Find where the given text appears and provide that cell's center as (x, y) coordinate. 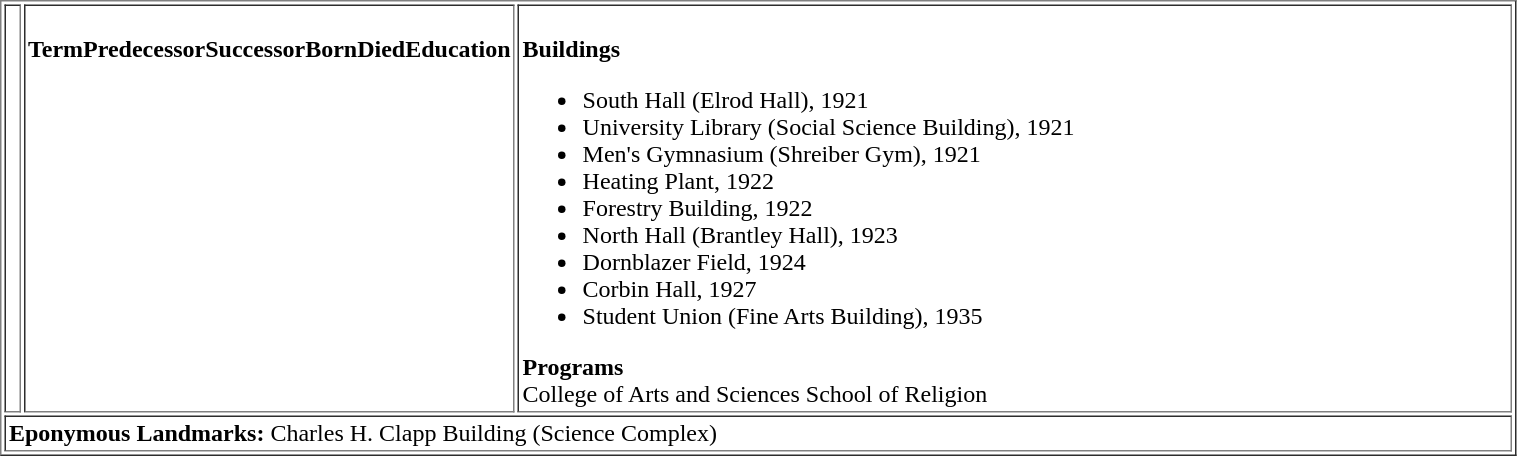
Eponymous Landmarks: Charles H. Clapp Building (Science Complex) (758, 434)
TermPredecessorSuccessorBornDiedEducation (269, 208)
